Pinpoint the cell where the given text exists, returning its (x, y) midpoint coordinate. 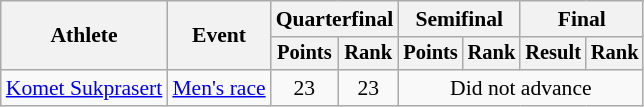
Did not advance (520, 88)
Athlete (84, 36)
Komet Sukprasert (84, 88)
Final (582, 19)
Semifinal (459, 19)
Quarterfinal (335, 19)
Men's race (218, 88)
Result (553, 54)
Event (218, 36)
